Locate the cell with the specified text and output its [x, y] center coordinate. 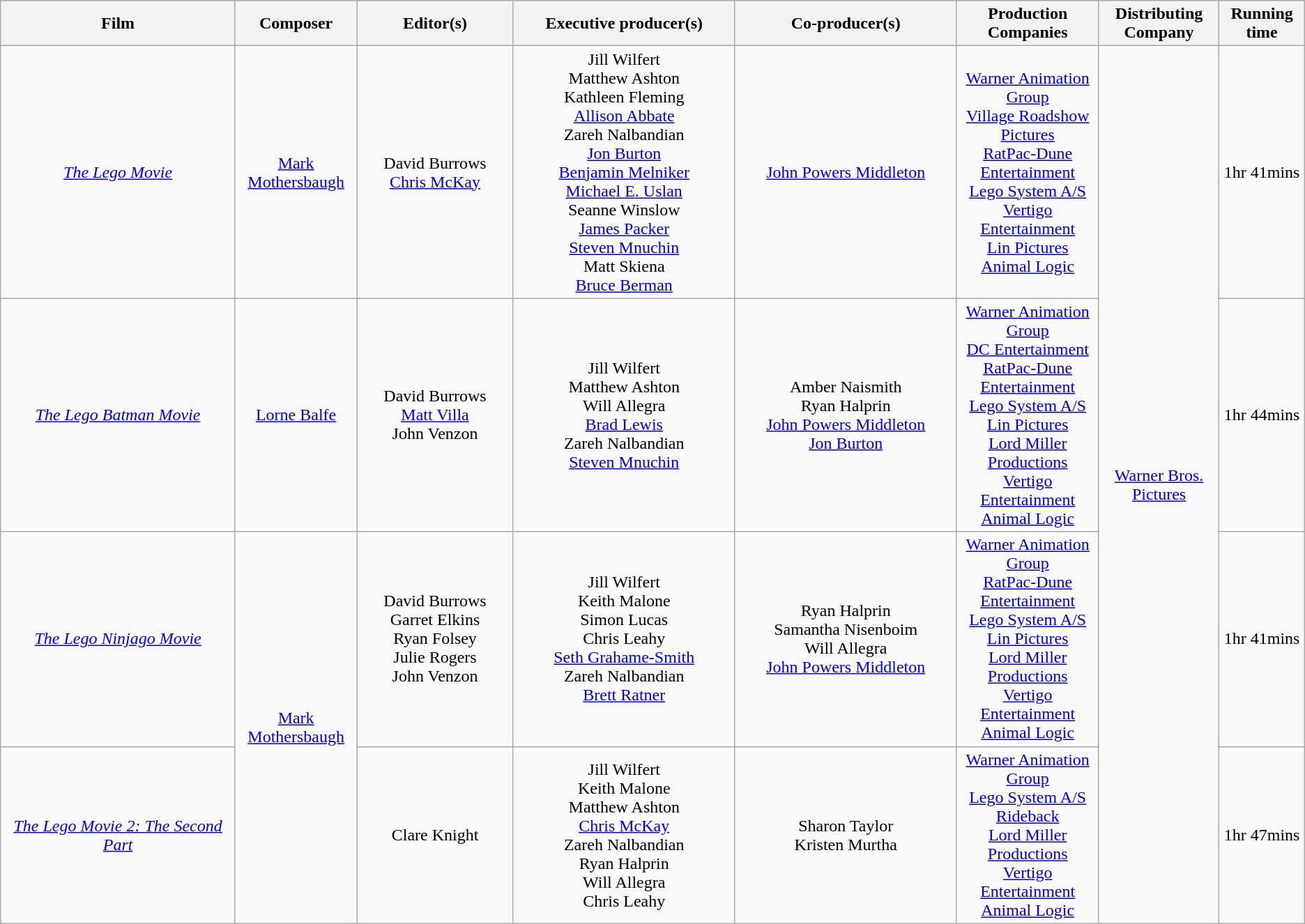
Warner Animation GroupDC EntertainmentRatPac-Dune EntertainmentLego System A/SLin PicturesLord Miller ProductionsVertigo EntertainmentAnimal Logic [1028, 415]
David BurrowsMatt VillaJohn Venzon [435, 415]
The Lego Movie [119, 172]
Film [119, 24]
The Lego Ninjago Movie [119, 639]
Executive producer(s) [624, 24]
1hr 47mins [1262, 835]
1hr 44mins [1262, 415]
Sharon TaylorKristen Murtha [846, 835]
David BurrowsChris McKay [435, 172]
Warner Animation GroupVillage Roadshow PicturesRatPac-Dune EntertainmentLego System A/SVertigo EntertainmentLin PicturesAnimal Logic [1028, 172]
Co-producer(s) [846, 24]
Running time [1262, 24]
ProductionCompanies [1028, 24]
Editor(s) [435, 24]
DistributingCompany [1159, 24]
Jill WilfertKeith MaloneSimon LucasChris LeahySeth Grahame-SmithZareh NalbandianBrett Ratner [624, 639]
Warner Bros. Pictures [1159, 485]
Jill WilfertKeith MaloneMatthew AshtonChris McKayZareh NalbandianRyan HalprinWill AllegraChris Leahy [624, 835]
Warner Animation GroupRatPac-Dune EntertainmentLego System A/SLin PicturesLord Miller ProductionsVertigo EntertainmentAnimal Logic [1028, 639]
The Lego Movie 2: The Second Part [119, 835]
John Powers Middleton [846, 172]
Warner Animation GroupLego System A/SRidebackLord Miller ProductionsVertigo EntertainmentAnimal Logic [1028, 835]
Clare Knight [435, 835]
Ryan HalprinSamantha NisenboimWill AllegraJohn Powers Middleton [846, 639]
The Lego Batman Movie [119, 415]
Lorne Balfe [296, 415]
David BurrowsGarret ElkinsRyan FolseyJulie RogersJohn Venzon [435, 639]
Composer [296, 24]
Jill WilfertMatthew AshtonWill AllegraBrad LewisZareh NalbandianSteven Mnuchin [624, 415]
Amber NaismithRyan HalprinJohn Powers MiddletonJon Burton [846, 415]
